Identify which cell holds the provided text, then report its [X, Y] central coordinate. 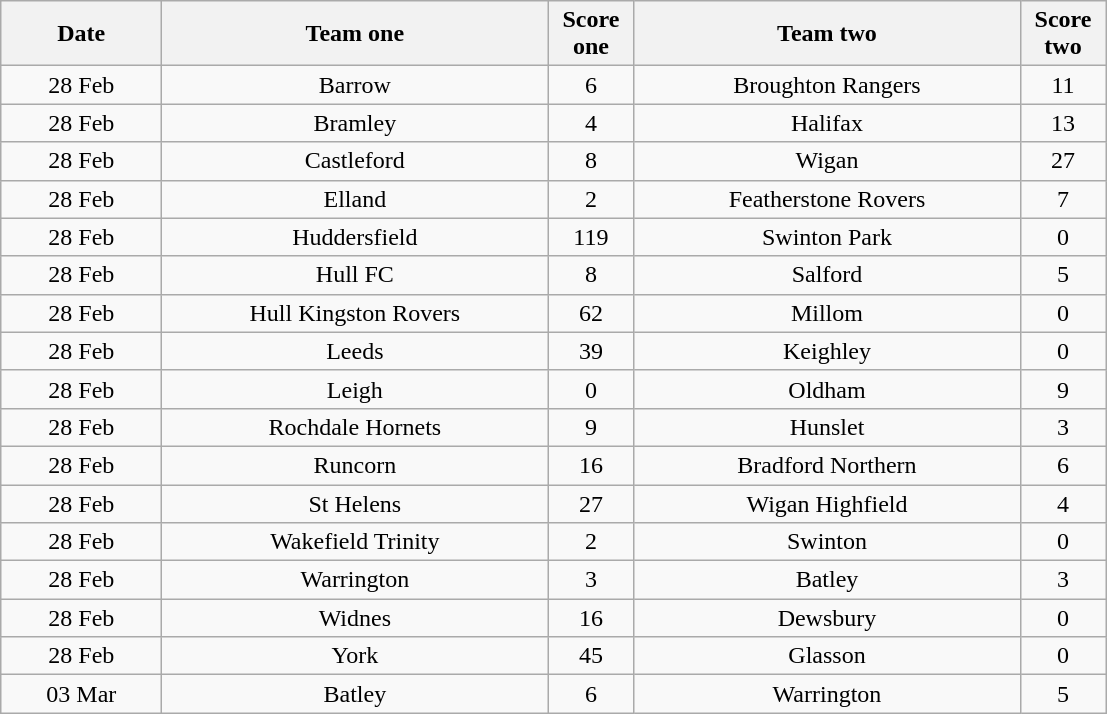
Millom [827, 313]
13 [1063, 123]
Hull FC [355, 275]
Score two [1063, 34]
62 [591, 313]
Leigh [355, 389]
Wigan Highfield [827, 503]
119 [591, 237]
York [355, 656]
Keighley [827, 351]
Glasson [827, 656]
Huddersfield [355, 237]
St Helens [355, 503]
Bramley [355, 123]
Date [82, 34]
Wakefield Trinity [355, 542]
Hull Kingston Rovers [355, 313]
Team one [355, 34]
Dewsbury [827, 618]
Bradford Northern [827, 465]
11 [1063, 85]
39 [591, 351]
Team two [827, 34]
Hunslet [827, 427]
Elland [355, 199]
Score one [591, 34]
Oldham [827, 389]
Broughton Rangers [827, 85]
Salford [827, 275]
45 [591, 656]
03 Mar [82, 694]
Castleford [355, 161]
Barrow [355, 85]
Widnes [355, 618]
Leeds [355, 351]
Rochdale Hornets [355, 427]
Swinton [827, 542]
Wigan [827, 161]
Swinton Park [827, 237]
Runcorn [355, 465]
7 [1063, 199]
Featherstone Rovers [827, 199]
Halifax [827, 123]
